Provide the [X, Y] coordinate of the cell's center where the given text is located.  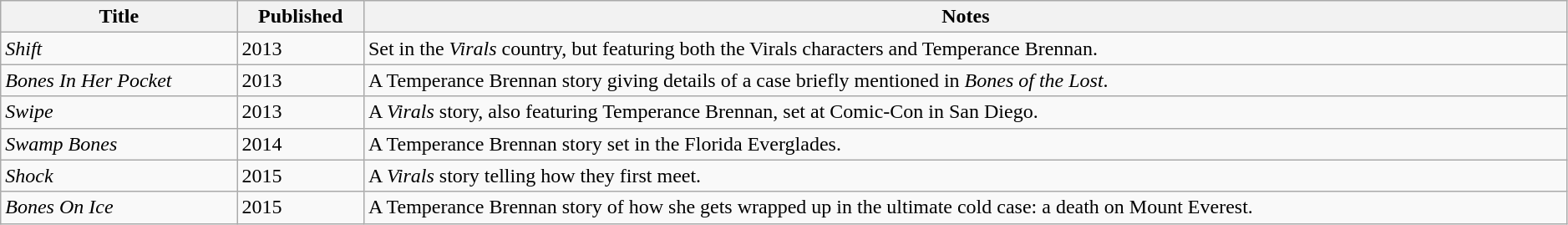
Published [301, 17]
A Temperance Brennan story of how she gets wrapped up in the ultimate cold case: a death on Mount Everest. [966, 207]
Title [119, 17]
Notes [966, 17]
Set in the Virals country, but featuring both the Virals characters and Temperance Brennan. [966, 49]
Bones On Ice [119, 207]
A Temperance Brennan story giving details of a case briefly mentioned in Bones of the Lost. [966, 80]
A Virals story, also featuring Temperance Brennan, set at Comic-Con in San Diego. [966, 112]
Shift [119, 49]
Bones In Her Pocket [119, 80]
2014 [301, 144]
A Temperance Brennan story set in the Florida Everglades. [966, 144]
Swipe [119, 112]
Shock [119, 176]
Swamp Bones [119, 144]
A Virals story telling how they first meet. [966, 176]
